From the cell containing the given text, extract its center point as [X, Y] coordinate. 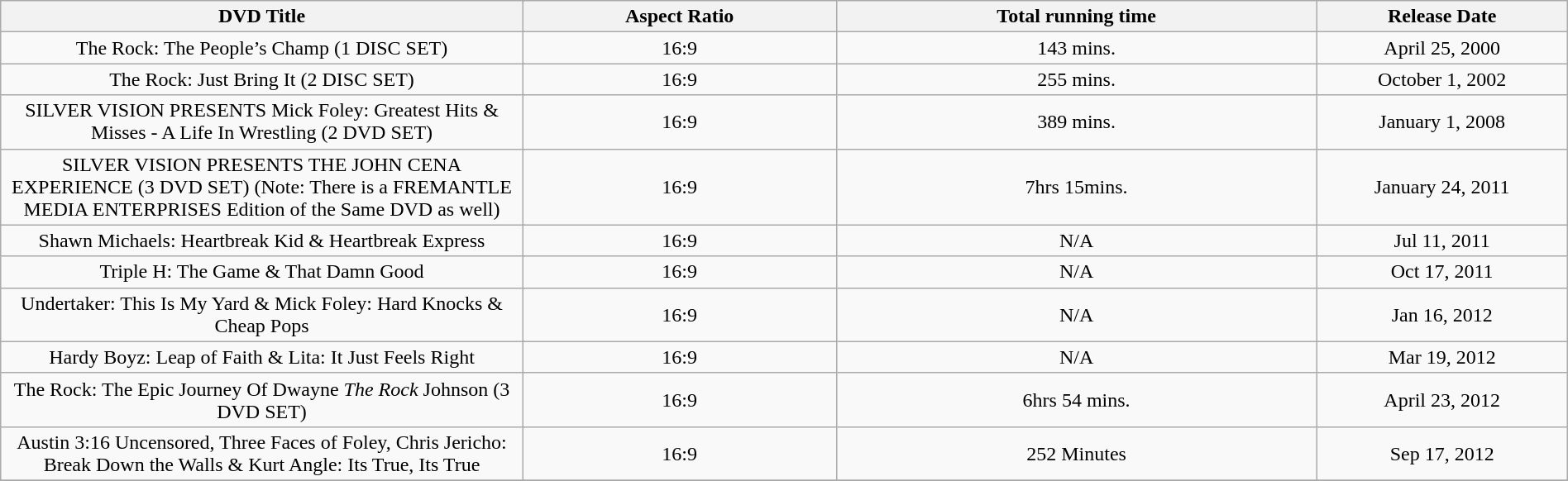
The Rock: The People’s Champ (1 DISC SET) [262, 48]
January 1, 2008 [1442, 122]
Total running time [1077, 17]
April 23, 2012 [1442, 400]
The Rock: Just Bring It (2 DISC SET) [262, 79]
SILVER VISION PRESENTS Mick Foley: Greatest Hits & Misses - A Life In Wrestling (2 DVD SET) [262, 122]
Mar 19, 2012 [1442, 357]
Triple H: The Game & That Damn Good [262, 272]
6hrs 54 mins. [1077, 400]
Jul 11, 2011 [1442, 240]
Sep 17, 2012 [1442, 453]
Aspect Ratio [680, 17]
Shawn Michaels: Heartbreak Kid & Heartbreak Express [262, 240]
Austin 3:16 Uncensored, Three Faces of Foley, Chris Jericho: Break Down the Walls & Kurt Angle: Its True, Its True [262, 453]
389 mins. [1077, 122]
252 Minutes [1077, 453]
DVD Title [262, 17]
Oct 17, 2011 [1442, 272]
October 1, 2002 [1442, 79]
255 mins. [1077, 79]
Hardy Boyz: Leap of Faith & Lita: It Just Feels Right [262, 357]
Undertaker: This Is My Yard & Mick Foley: Hard Knocks & Cheap Pops [262, 314]
Release Date [1442, 17]
The Rock: The Epic Journey Of Dwayne The Rock Johnson (3 DVD SET) [262, 400]
143 mins. [1077, 48]
7hrs 15mins. [1077, 187]
Jan 16, 2012 [1442, 314]
April 25, 2000 [1442, 48]
January 24, 2011 [1442, 187]
SILVER VISION PRESENTS THE JOHN CENA EXPERIENCE (3 DVD SET) (Note: There is a FREMANTLE MEDIA ENTERPRISES Edition of the Same DVD as well) [262, 187]
